From the cell containing the given text, extract its center point as [x, y] coordinate. 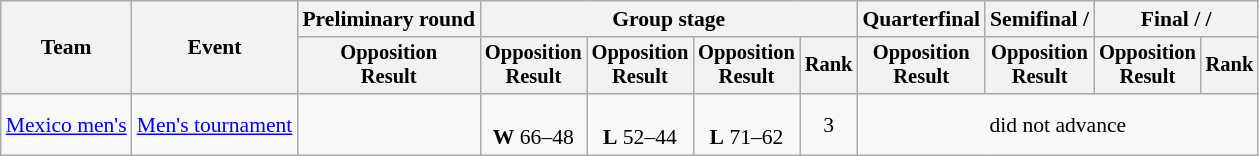
Team [66, 48]
Mexico men's [66, 124]
Men's tournament [215, 124]
Preliminary round [388, 19]
did not advance [1058, 124]
W 66–48 [534, 124]
Event [215, 48]
L 52–44 [640, 124]
L 71–62 [746, 124]
Quarterfinal [921, 19]
Final / / [1176, 19]
Group stage [668, 19]
3 [829, 124]
Semifinal / [1040, 19]
